Identify which cell holds the provided text, then report its (X, Y) central coordinate. 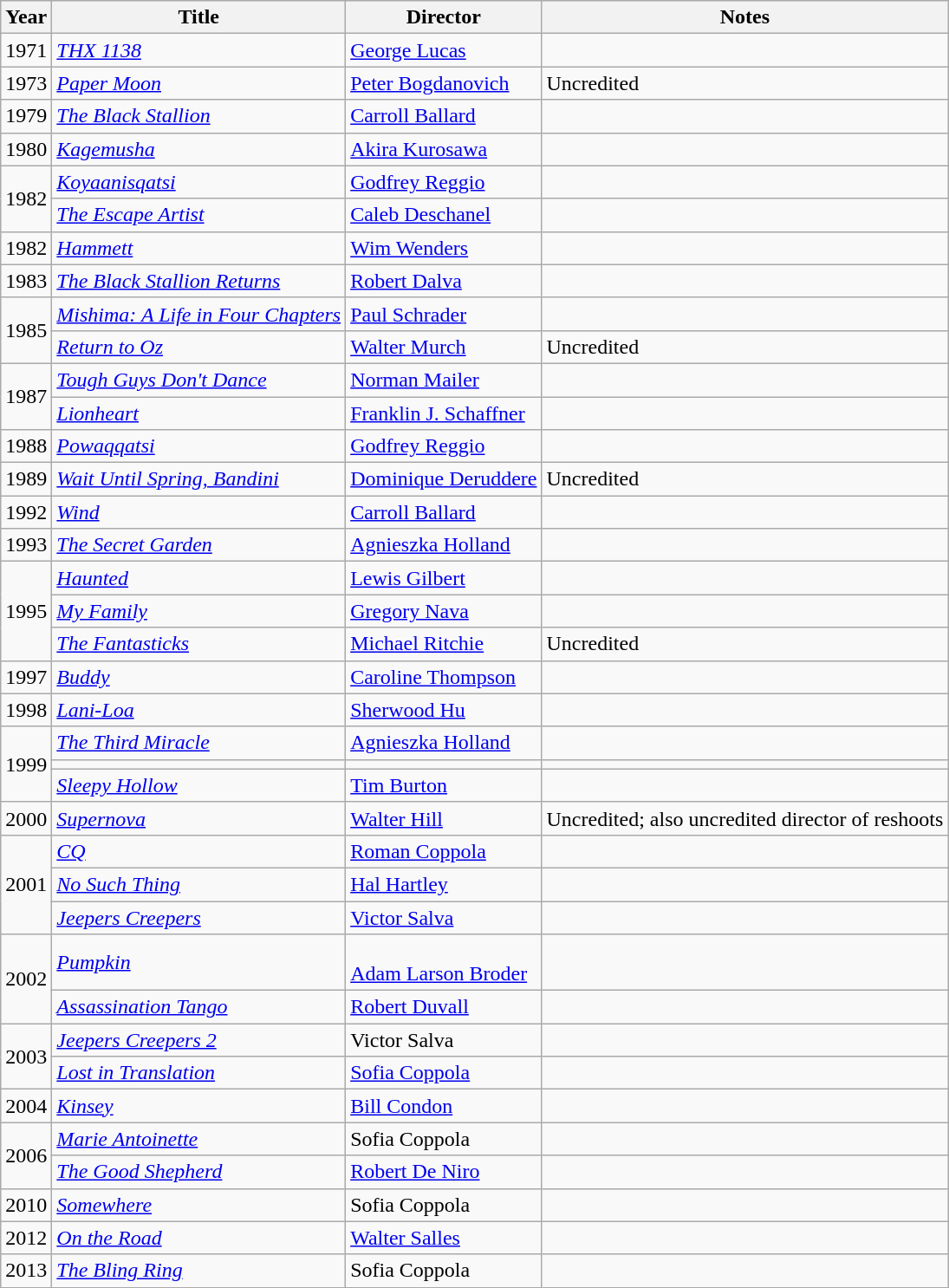
On the Road (199, 1238)
2006 (26, 1155)
Franklin J. Schaffner (444, 413)
1980 (26, 149)
Norman Mailer (444, 380)
Gregory Nava (444, 611)
Lani-Loa (199, 710)
Supernova (199, 818)
1988 (26, 446)
Walter Salles (444, 1238)
Caroline Thompson (444, 677)
Kinsey (199, 1106)
1983 (26, 281)
Jeepers Creepers (199, 918)
Roman Coppola (444, 851)
Powaqqatsi (199, 446)
Koyaanisqatsi (199, 182)
Bill Condon (444, 1106)
1995 (26, 611)
Director (444, 17)
Caleb Deschanel (444, 215)
Akira Kurosawa (444, 149)
Pumpkin (199, 962)
1993 (26, 545)
Title (199, 17)
My Family (199, 611)
1997 (26, 677)
THX 1138 (199, 50)
The Black Stallion (199, 116)
1971 (26, 50)
Wait Until Spring, Bandini (199, 479)
Robert Duvall (444, 1007)
Paul Schrader (444, 314)
1989 (26, 479)
Walter Murch (444, 347)
Haunted (199, 578)
2004 (26, 1106)
Dominique Deruddere (444, 479)
Uncredited; also uncredited director of reshoots (745, 818)
Buddy (199, 677)
2000 (26, 818)
The Fantasticks (199, 644)
The Escape Artist (199, 215)
Adam Larson Broder (444, 962)
The Secret Garden (199, 545)
2002 (26, 979)
Kagemusha (199, 149)
Hammett (199, 248)
1999 (26, 764)
1973 (26, 83)
2001 (26, 884)
2012 (26, 1238)
2003 (26, 1057)
1992 (26, 512)
Wind (199, 512)
Robert De Niro (444, 1172)
Lionheart (199, 413)
Assassination Tango (199, 1007)
2013 (26, 1271)
Somewhere (199, 1205)
Marie Antoinette (199, 1139)
Sleepy Hollow (199, 785)
Robert Dalva (444, 281)
Hal Hartley (444, 884)
Jeepers Creepers 2 (199, 1040)
Sherwood Hu (444, 710)
No Such Thing (199, 884)
Return to Oz (199, 347)
Michael Ritchie (444, 644)
1998 (26, 710)
Wim Wenders (444, 248)
Year (26, 17)
1979 (26, 116)
1987 (26, 396)
Mishima: A Life in Four Chapters (199, 314)
Notes (745, 17)
Tim Burton (444, 785)
Tough Guys Don't Dance (199, 380)
The Third Miracle (199, 743)
Lost in Translation (199, 1073)
CQ (199, 851)
Peter Bogdanovich (444, 83)
George Lucas (444, 50)
The Black Stallion Returns (199, 281)
The Good Shepherd (199, 1172)
1985 (26, 330)
Lewis Gilbert (444, 578)
Paper Moon (199, 83)
The Bling Ring (199, 1271)
2010 (26, 1205)
Walter Hill (444, 818)
